Identify which cell holds the provided text, then report its (X, Y) central coordinate. 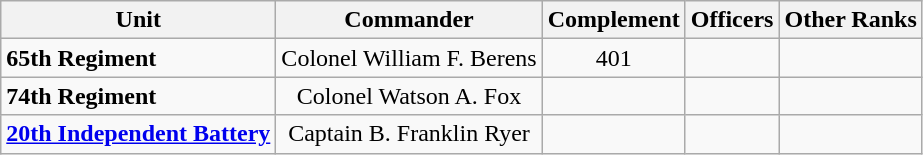
401 (614, 58)
Captain B. Franklin Ryer (409, 134)
Other Ranks (850, 20)
20th Independent Battery (138, 134)
Complement (614, 20)
Colonel William F. Berens (409, 58)
Officers (732, 20)
65th Regiment (138, 58)
Commander (409, 20)
Colonel Watson A. Fox (409, 96)
74th Regiment (138, 96)
Unit (138, 20)
